Return the [X, Y] coordinate for the center point of the cell that contains the specified text.  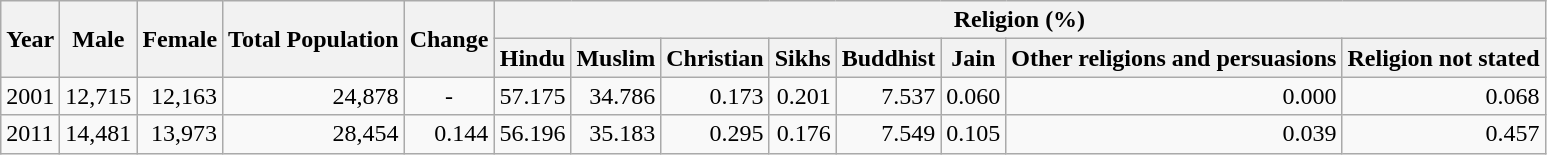
12,163 [180, 96]
- [449, 96]
Female [180, 39]
28,454 [314, 134]
56.196 [532, 134]
0.144 [449, 134]
Buddhist [888, 58]
0.068 [1444, 96]
Other religions and persuasions [1174, 58]
Christian [715, 58]
2001 [30, 96]
13,973 [180, 134]
0.105 [974, 134]
Total Population [314, 39]
0.201 [802, 96]
7.549 [888, 134]
0.176 [802, 134]
0.060 [974, 96]
14,481 [98, 134]
7.537 [888, 96]
12,715 [98, 96]
Hindu [532, 58]
0.039 [1174, 134]
Year [30, 39]
35.183 [616, 134]
24,878 [314, 96]
0.173 [715, 96]
Male [98, 39]
Change [449, 39]
34.786 [616, 96]
Jain [974, 58]
57.175 [532, 96]
2011 [30, 134]
Religion not stated [1444, 58]
Religion (%) [1020, 20]
0.000 [1174, 96]
0.295 [715, 134]
Sikhs [802, 58]
0.457 [1444, 134]
Muslim [616, 58]
